Output the (x, y) coordinate of the center of the cell containing the given text.  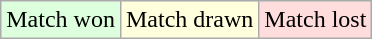
Match drawn (189, 20)
Match lost (316, 20)
Match won (61, 20)
